Return (X, Y) of the center of cell containing provided text 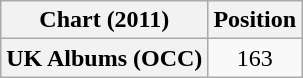
UK Albums (OCC) (104, 58)
Position (255, 20)
Chart (2011) (104, 20)
163 (255, 58)
